Pinpoint the cell where the given text exists, returning its (x, y) midpoint coordinate. 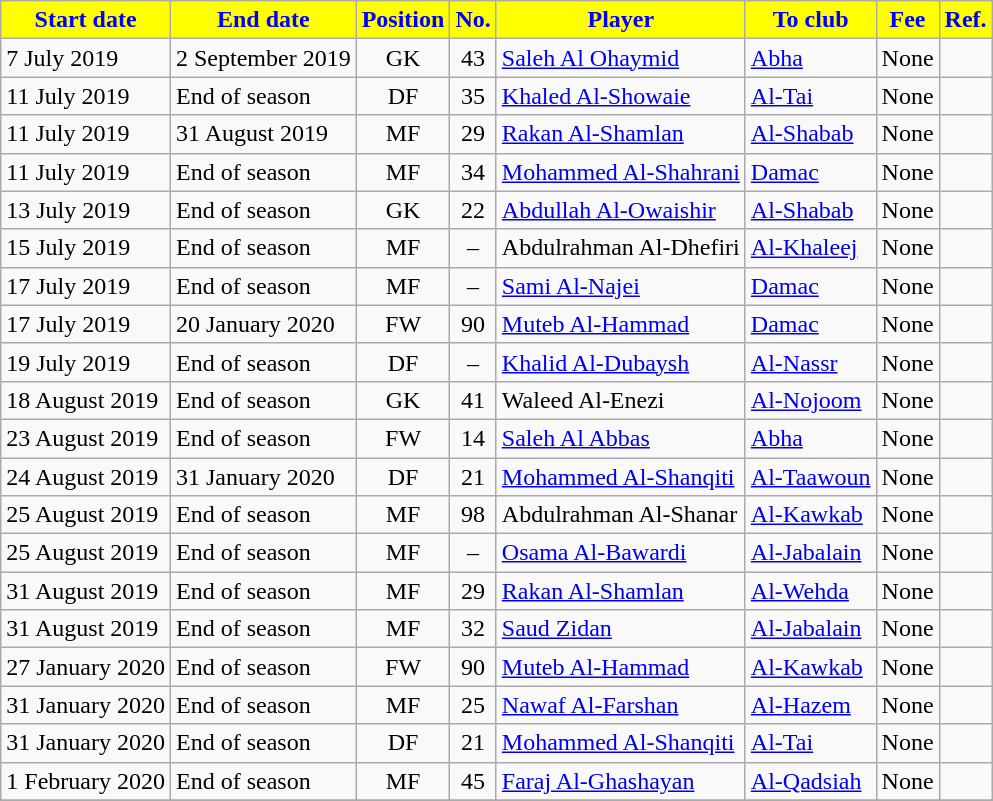
Khaled Al-Showaie (620, 96)
25 (473, 705)
1 February 2020 (86, 781)
Al-Nojoom (810, 400)
Ref. (966, 20)
Abdullah Al-Owaishir (620, 210)
Al-Nassr (810, 362)
Fee (908, 20)
Saud Zidan (620, 629)
Start date (86, 20)
Position (403, 20)
Khalid Al-Dubaysh (620, 362)
Al-Qadsiah (810, 781)
Al-Wehda (810, 591)
Mohammed Al-Shahrani (620, 172)
Abdulrahman Al-Dhefiri (620, 248)
35 (473, 96)
Al-Taawoun (810, 477)
18 August 2019 (86, 400)
Player (620, 20)
7 July 2019 (86, 58)
23 August 2019 (86, 438)
27 January 2020 (86, 667)
Saleh Al Abbas (620, 438)
Osama Al-Bawardi (620, 553)
Al-Hazem (810, 705)
32 (473, 629)
End date (263, 20)
Sami Al-Najei (620, 286)
24 August 2019 (86, 477)
19 July 2019 (86, 362)
43 (473, 58)
13 July 2019 (86, 210)
98 (473, 515)
34 (473, 172)
20 January 2020 (263, 324)
2 September 2019 (263, 58)
Abdulrahman Al-Shanar (620, 515)
41 (473, 400)
22 (473, 210)
No. (473, 20)
45 (473, 781)
14 (473, 438)
Waleed Al-Enezi (620, 400)
15 July 2019 (86, 248)
Faraj Al-Ghashayan (620, 781)
Al-Khaleej (810, 248)
To club (810, 20)
Nawaf Al-Farshan (620, 705)
Saleh Al Ohaymid (620, 58)
